From the cell containing the given text, extract its center point as (X, Y) coordinate. 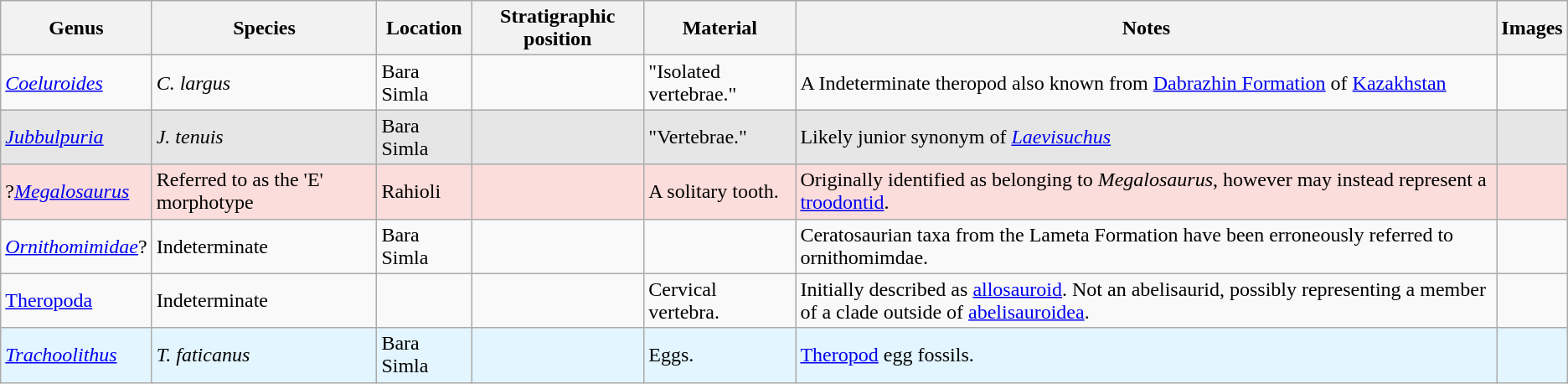
Jubbulpuria (76, 138)
Material (720, 29)
Ceratosaurian taxa from the Lameta Formation have been erroneously referred to ornithomimdae. (1146, 246)
Eggs. (720, 355)
T. faticanus (265, 355)
Location (424, 29)
"Isolated vertebrae." (720, 82)
Cervical vertebra. (720, 300)
?Megalosaurus (76, 191)
Species (265, 29)
A solitary tooth. (720, 191)
Trachoolithus (76, 355)
J. tenuis (265, 138)
"Vertebrae." (720, 138)
Initially described as allosauroid. Not an abelisaurid, possibly representing a member of a clade outside of abelisauroidea. (1146, 300)
Stratigraphic position (558, 29)
Notes (1146, 29)
Genus (76, 29)
Referred to as the 'E' morphotype (265, 191)
Ornithomimidae? (76, 246)
Theropod egg fossils. (1146, 355)
Theropoda (76, 300)
Coeluroides (76, 82)
A Indeterminate theropod also known from Dabrazhin Formation of Kazakhstan (1146, 82)
Images (1532, 29)
Likely junior synonym of Laevisuchus (1146, 138)
Originally identified as belonging to Megalosaurus, however may instead represent a troodontid. (1146, 191)
Rahioli (424, 191)
C. largus (265, 82)
